Detect which cell encompasses the target text, then output its (x, y) center coordinate. 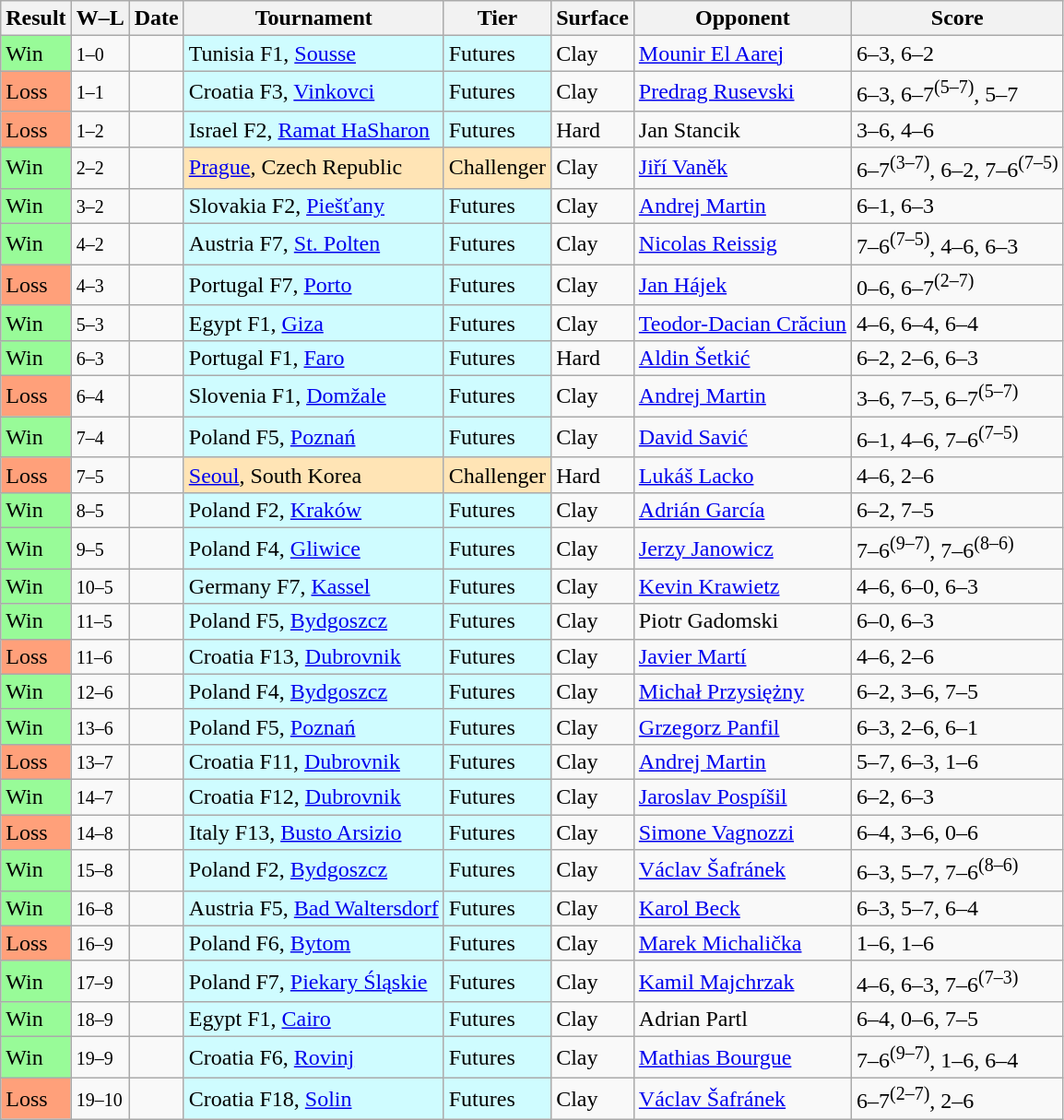
Slovenia F1, Domžale (313, 396)
Opponent (742, 18)
6–4, 0–6, 7–5 (957, 1020)
Slovakia F2, Piešťany (313, 206)
Poland F4, Gliwice (313, 549)
Mounir El Aarej (742, 53)
6–3, 5–7, 7–6(8–6) (957, 870)
Aldin Šetkić (742, 358)
Tournament (313, 18)
W–L (100, 18)
6–3, 6–7(5–7), 5–7 (957, 92)
4–6, 6–4, 6–4 (957, 323)
Michał Przysiężny (742, 691)
6–2, 2–6, 6–3 (957, 358)
14–7 (100, 797)
Kamil Majchrzak (742, 981)
Egypt F1, Cairo (313, 1020)
Jan Stancik (742, 129)
6–4, 3–6, 0–6 (957, 832)
Marek Michalička (742, 943)
Grzegorz Panfil (742, 726)
Predrag Rusevski (742, 92)
6–3, 5–7, 6–4 (957, 908)
4–6, 6–3, 7–6(7–3) (957, 981)
13–7 (100, 761)
1–1 (100, 92)
16–8 (100, 908)
Date (157, 18)
16–9 (100, 943)
Poland F4, Bydgoszcz (313, 691)
David Savić (742, 437)
Croatia F3, Vinkovci (313, 92)
7–6(7–5), 4–6, 6–3 (957, 243)
4–3 (100, 286)
Croatia F13, Dubrovnik (313, 656)
7–5 (100, 475)
Croatia F11, Dubrovnik (313, 761)
6–7(3–7), 6–2, 7–6(7–5) (957, 168)
6–1, 6–3 (957, 206)
1–6, 1–6 (957, 943)
Tunisia F1, Sousse (313, 53)
Croatia F12, Dubrovnik (313, 797)
8–5 (100, 511)
6–1, 4–6, 7–6(7–5) (957, 437)
Poland F6, Bytom (313, 943)
Jiří Vaněk (742, 168)
Italy F13, Busto Arsizio (313, 832)
Poland F2, Bydgoszcz (313, 870)
7–4 (100, 437)
12–6 (100, 691)
Prague, Czech Republic (313, 168)
6–3, 6–2 (957, 53)
19–10 (100, 1099)
17–9 (100, 981)
3–2 (100, 206)
3–6, 4–6 (957, 129)
6–2, 7–5 (957, 511)
4–6, 6–0, 6–3 (957, 586)
6–3 (100, 358)
Karol Beck (742, 908)
Piotr Gadomski (742, 621)
Lukáš Lacko (742, 475)
Israel F2, Ramat HaSharon (313, 129)
Adrian Partl (742, 1020)
5–3 (100, 323)
9–5 (100, 549)
Jerzy Janowicz (742, 549)
18–9 (100, 1020)
Germany F7, Kassel (313, 586)
10–5 (100, 586)
Croatia F18, Solin (313, 1099)
3–6, 7–5, 6–7(5–7) (957, 396)
4–2 (100, 243)
Jaroslav Pospíšil (742, 797)
Tier (497, 18)
Surface (593, 18)
Egypt F1, Giza (313, 323)
1–0 (100, 53)
Simone Vagnozzi (742, 832)
Poland F7, Piekary Śląskie (313, 981)
14–8 (100, 832)
Portugal F7, Porto (313, 286)
6–2, 6–3 (957, 797)
Mathias Bourgue (742, 1058)
7–6(9–7), 1–6, 6–4 (957, 1058)
Croatia F6, Rovinj (313, 1058)
6–0, 6–3 (957, 621)
Adrián García (742, 511)
Kevin Krawietz (742, 586)
Poland F2, Kraków (313, 511)
6–7(2–7), 2–6 (957, 1099)
11–6 (100, 656)
0–6, 6–7(2–7) (957, 286)
Austria F7, St. Polten (313, 243)
Jan Hájek (742, 286)
13–6 (100, 726)
19–9 (100, 1058)
1–2 (100, 129)
Javier Martí (742, 656)
2–2 (100, 168)
11–5 (100, 621)
Score (957, 18)
Teodor-Dacian Crăciun (742, 323)
5–7, 6–3, 1–6 (957, 761)
Portugal F1, Faro (313, 358)
6–4 (100, 396)
Austria F5, Bad Waltersdorf (313, 908)
Result (36, 18)
Seoul, South Korea (313, 475)
6–2, 3–6, 7–5 (957, 691)
15–8 (100, 870)
7–6(9–7), 7–6(8–6) (957, 549)
Nicolas Reissig (742, 243)
Poland F5, Bydgoszcz (313, 621)
6–3, 2–6, 6–1 (957, 726)
